Pinpoint the cell where the given text exists, returning its (x, y) midpoint coordinate. 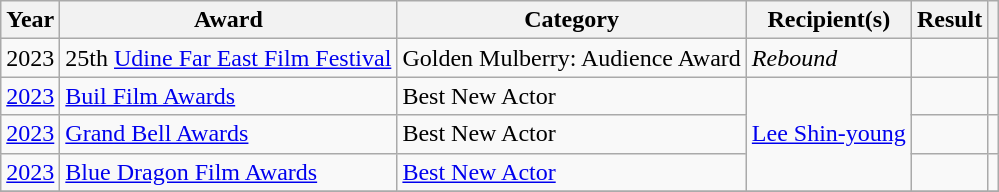
Rebound (828, 58)
Year (30, 20)
25th Udine Far East Film Festival (228, 58)
Grand Bell Awards (228, 134)
Buil Film Awards (228, 96)
Category (572, 20)
Golden Mulberry: Audience Award (572, 58)
Lee Shin-young (828, 134)
Award (228, 20)
Result (949, 20)
Recipient(s) (828, 20)
Blue Dragon Film Awards (228, 172)
